For the text-containing cell, return its midpoint in (x, y) coordinate format. 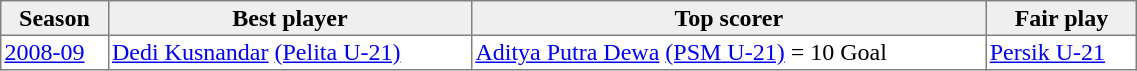
Top scorer (729, 18)
2008-09 (54, 52)
Fair play (1062, 18)
Best player (290, 18)
Aditya Putra Dewa (PSM U-21) = 10 Goal (729, 52)
Dedi Kusnandar (Pelita U-21) (290, 52)
Season (54, 18)
Persik U-21 (1062, 52)
